Return the [X, Y] coordinate for the center point of the cell that contains the specified text.  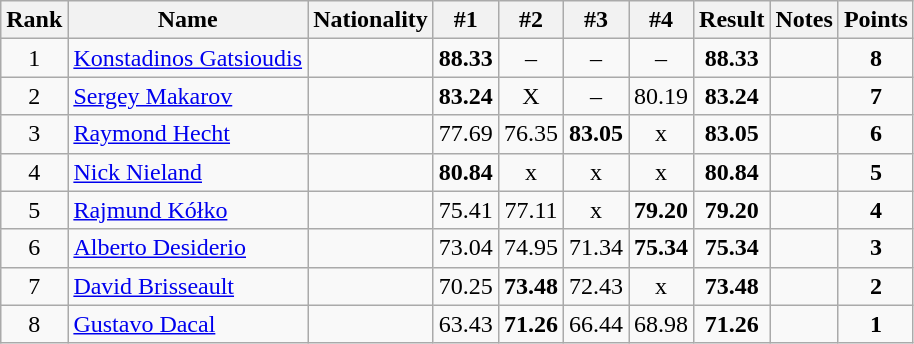
X [530, 96]
#4 [662, 20]
Nationality [371, 20]
Konstadinos Gatsioudis [188, 58]
Rajmund Kółko [188, 210]
75.41 [466, 210]
Name [188, 20]
80.19 [662, 96]
66.44 [596, 324]
77.69 [466, 134]
71.34 [596, 248]
77.11 [530, 210]
Nick Nieland [188, 172]
Sergey Makarov [188, 96]
Points [876, 20]
#1 [466, 20]
Gustavo Dacal [188, 324]
#3 [596, 20]
76.35 [530, 134]
Rank [34, 20]
72.43 [596, 286]
Result [732, 20]
63.43 [466, 324]
#2 [530, 20]
Raymond Hecht [188, 134]
73.04 [466, 248]
68.98 [662, 324]
74.95 [530, 248]
Alberto Desiderio [188, 248]
Notes [804, 20]
70.25 [466, 286]
David Brisseault [188, 286]
